Determine the [x, y] coordinate at the center of the cell enclosing the given text.  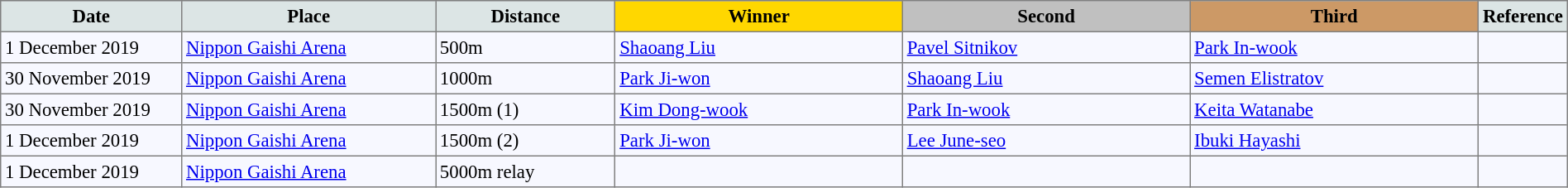
Date [91, 17]
Third [1335, 17]
500m [526, 47]
5000m relay [526, 171]
Semen Elistratov [1335, 79]
Kim Dong-wook [759, 109]
Place [309, 17]
Lee June-seo [1045, 141]
Winner [759, 17]
Ibuki Hayashi [1335, 141]
Second [1045, 17]
Distance [526, 17]
1500m (2) [526, 141]
Reference [1523, 17]
Pavel Sitnikov [1045, 47]
Keita Watanabe [1335, 109]
1500m (1) [526, 109]
1000m [526, 79]
